Determine the [X, Y] coordinate at the center of the cell enclosing the given text.  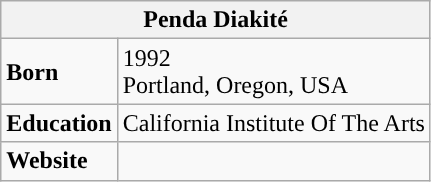
1992Portland, Oregon, USA [274, 72]
California Institute Of The Arts [274, 123]
Education [59, 123]
Penda Diakité [216, 20]
Website [59, 161]
Born [59, 72]
